Pinpoint the cell where the given text exists, returning its [x, y] midpoint coordinate. 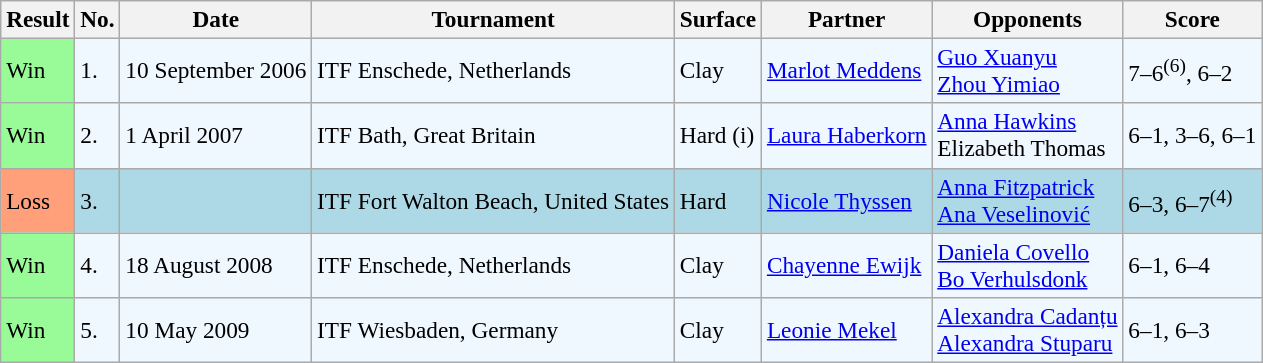
4. [98, 264]
3. [98, 200]
Date [216, 19]
10 September 2006 [216, 70]
2. [98, 136]
Tournament [494, 19]
Chayenne Ewijk [846, 264]
6–1, 3–6, 6–1 [1192, 136]
1. [98, 70]
Leonie Mekel [846, 330]
6–3, 6–7(4) [1192, 200]
Hard [718, 200]
ITF Bath, Great Britain [494, 136]
Anna Hawkins Elizabeth Thomas [1028, 136]
Anna Fitzpatrick Ana Veselinović [1028, 200]
Result [38, 19]
Loss [38, 200]
Nicole Thyssen [846, 200]
Opponents [1028, 19]
Guo Xuanyu Zhou Yimiao [1028, 70]
ITF Wiesbaden, Germany [494, 330]
Laura Haberkorn [846, 136]
Partner [846, 19]
18 August 2008 [216, 264]
Hard (i) [718, 136]
Marlot Meddens [846, 70]
5. [98, 330]
10 May 2009 [216, 330]
6–1, 6–4 [1192, 264]
1 April 2007 [216, 136]
No. [98, 19]
ITF Fort Walton Beach, United States [494, 200]
Daniela Covello Bo Verhulsdonk [1028, 264]
Score [1192, 19]
6–1, 6–3 [1192, 330]
Surface [718, 19]
7–6(6), 6–2 [1192, 70]
Alexandra Cadanțu Alexandra Stuparu [1028, 330]
